From the cell containing the given text, extract its center point as (x, y) coordinate. 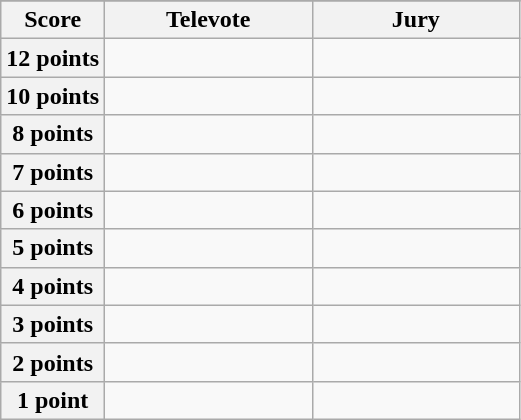
3 points (53, 324)
4 points (53, 286)
Jury (416, 20)
1 point (53, 400)
12 points (53, 58)
Televote (209, 20)
2 points (53, 362)
6 points (53, 210)
7 points (53, 172)
Score (53, 20)
8 points (53, 134)
5 points (53, 248)
10 points (53, 96)
